Find where the given text appears and provide that cell's center as [x, y] coordinate. 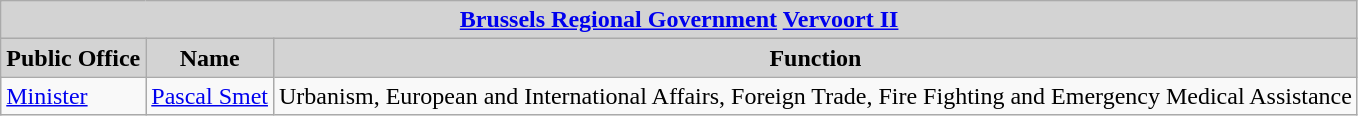
Pascal Smet [210, 96]
Minister [74, 96]
Name [210, 58]
Urbanism, European and International Affairs, Foreign Trade, Fire Fighting and Emergency Medical Assistance [815, 96]
Public Office [74, 58]
Brussels Regional Government Vervoort II [680, 20]
Function [815, 58]
